Pinpoint the cell where the given text exists, returning its [x, y] midpoint coordinate. 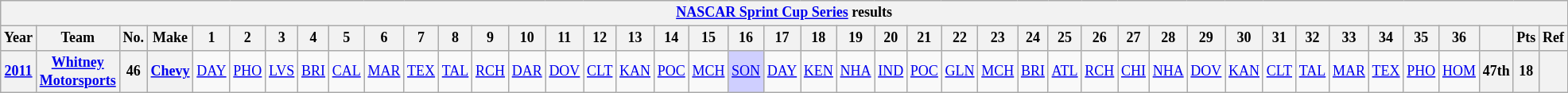
Chevy [170, 72]
No. [134, 38]
KEN [818, 72]
Year [19, 38]
46 [134, 72]
7 [421, 38]
16 [746, 38]
14 [671, 38]
32 [1312, 38]
GLN [960, 72]
Whitney Motorsports [78, 72]
34 [1386, 38]
15 [708, 38]
CAL [347, 72]
HOM [1460, 72]
Team [78, 38]
35 [1422, 38]
47th [1496, 72]
31 [1279, 38]
ATL [1065, 72]
19 [856, 38]
Pts [1527, 38]
Ref [1554, 38]
13 [635, 38]
9 [491, 38]
24 [1034, 38]
Make [170, 38]
2011 [19, 72]
20 [891, 38]
3 [281, 38]
30 [1244, 38]
28 [1168, 38]
22 [960, 38]
10 [526, 38]
CHI [1134, 72]
36 [1460, 38]
23 [998, 38]
29 [1206, 38]
LVS [281, 72]
5 [347, 38]
IND [891, 72]
11 [565, 38]
26 [1100, 38]
12 [600, 38]
4 [313, 38]
27 [1134, 38]
25 [1065, 38]
17 [782, 38]
6 [384, 38]
8 [455, 38]
2 [248, 38]
33 [1349, 38]
SON [746, 72]
1 [212, 38]
DAR [526, 72]
21 [925, 38]
NASCAR Sprint Cup Series results [784, 13]
